Pinpoint the cell where the given text exists, returning its [x, y] midpoint coordinate. 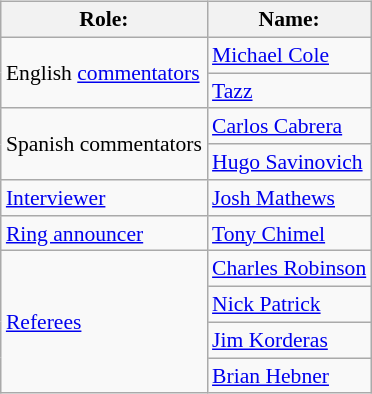
Josh Mathews [289, 198]
Tony Chimel [289, 233]
Jim Korderas [289, 340]
Tazz [289, 91]
English commentators [104, 72]
Charles Robinson [289, 269]
Spanish commentators [104, 144]
Ring announcer [104, 233]
Referees [104, 322]
Carlos Cabrera [289, 126]
Michael Cole [289, 55]
Hugo Savinovich [289, 162]
Brian Hebner [289, 376]
Nick Patrick [289, 305]
Name: [289, 20]
Role: [104, 20]
Interviewer [104, 198]
